Return (x, y) of the center of cell containing provided text 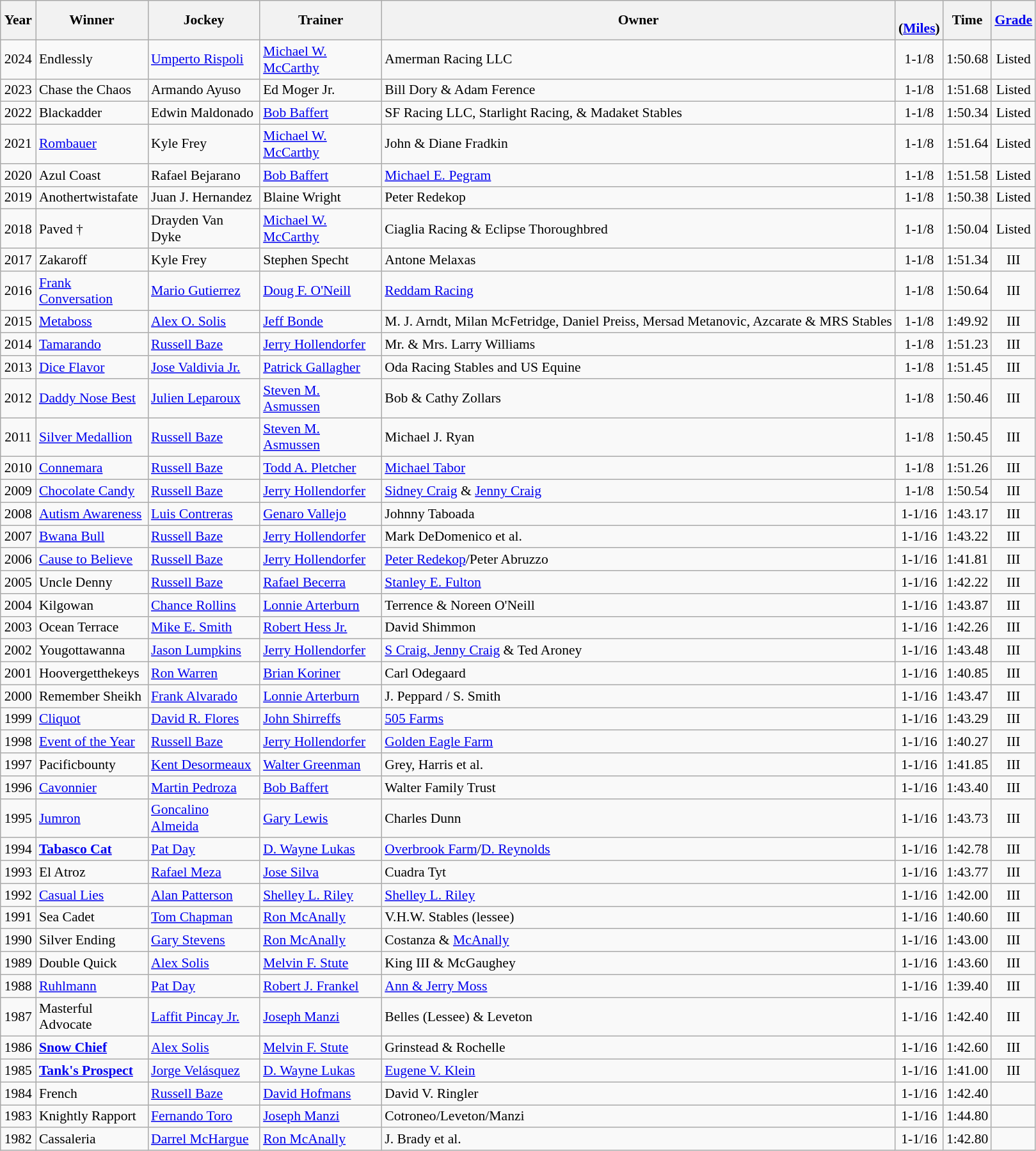
Todd A. Pletcher (321, 468)
(Miles) (919, 20)
1986 (18, 1048)
Autism Awareness (92, 514)
Doug F. O'Neill (321, 290)
Cuadra Tyt (639, 872)
Zakaroff (92, 260)
1997 (18, 765)
1992 (18, 895)
SF Racing LLC, Starlight Racing, & Madaket Stables (639, 113)
Paved † (92, 229)
Silver Ending (92, 941)
1:51.34 (968, 260)
1:50.45 (968, 438)
2023 (18, 90)
1:40.60 (968, 917)
Jockey (203, 20)
Oda Racing Stables and US Equine (639, 367)
Tamarando (92, 345)
Chocolate Candy (92, 491)
Mr. & Mrs. Larry Williams (639, 345)
Carl Odegaard (639, 674)
2006 (18, 560)
1:49.92 (968, 322)
Alex O. Solis (203, 322)
Fernando Toro (203, 1116)
Jeff Bonde (321, 322)
Juan J. Hernandez (203, 198)
Kilgowan (92, 605)
Mark DeDomenico et al. (639, 537)
Michael Tabor (639, 468)
1:42.78 (968, 850)
Ruhlmann (92, 986)
1:43.48 (968, 651)
Grinstead & Rochelle (639, 1048)
Laffit Pincay Jr. (203, 1017)
Overbrook Farm/D. Reynolds (639, 850)
Azul Coast (92, 175)
1:43.47 (968, 696)
Snow Chief (92, 1048)
1:50.38 (968, 198)
Tabasco Cat (92, 850)
Michael J. Ryan (639, 438)
Frank Conversation (92, 290)
2009 (18, 491)
Blaine Wright (321, 198)
David R. Flores (203, 719)
Robert J. Frankel (321, 986)
King III & McGaughey (639, 964)
Pacificbounty (92, 765)
J. Brady et al. (639, 1139)
Jose Valdivia Jr. (203, 367)
1:44.80 (968, 1116)
2012 (18, 398)
David V. Ringler (639, 1093)
2019 (18, 198)
S Craig, Jenny Craig & Ted Aroney (639, 651)
Cause to Believe (92, 560)
Bwana Bull (92, 537)
2017 (18, 260)
Rafael Becerra (321, 582)
Cassaleria (92, 1139)
Anothertwistafate (92, 198)
Chase the Chaos (92, 90)
M. J. Arndt, Milan McFetridge, Daniel Preiss, Mersad Metanovic, Azcarate & MRS Stables (639, 322)
1:43.00 (968, 941)
1:51.68 (968, 90)
Reddam Racing (639, 290)
2022 (18, 113)
1995 (18, 818)
1988 (18, 986)
Frank Alvarado (203, 696)
1:51.23 (968, 345)
Grey, Harris et al. (639, 765)
Double Quick (92, 964)
Trainer (321, 20)
Charles Dunn (639, 818)
2000 (18, 696)
1:40.27 (968, 742)
Cliquot (92, 719)
1:42.80 (968, 1139)
2016 (18, 290)
Drayden Van Dyke (203, 229)
1985 (18, 1071)
Cavonnier (92, 788)
1:50.04 (968, 229)
2007 (18, 537)
1998 (18, 742)
Rafael Bejarano (203, 175)
Umperto Rispoli (203, 59)
1:51.64 (968, 145)
2003 (18, 628)
Terrence & Noreen O'Neill (639, 605)
2004 (18, 605)
1983 (18, 1116)
Kent Desormeaux (203, 765)
Amerman Racing LLC (639, 59)
Stephen Specht (321, 260)
Tom Chapman (203, 917)
1:43.73 (968, 818)
2008 (18, 514)
Ann & Jerry Moss (639, 986)
Walter Greenman (321, 765)
Endlessly (92, 59)
1:43.40 (968, 788)
1:42.60 (968, 1048)
Gary Lewis (321, 818)
1999 (18, 719)
Darrel McHargue (203, 1139)
Year (18, 20)
Walter Family Trust (639, 788)
2011 (18, 438)
J. Peppard / S. Smith (639, 696)
Ed Moger Jr. (321, 90)
Jason Lumpkins (203, 651)
1:50.68 (968, 59)
Blackadder (92, 113)
V.H.W. Stables (lessee) (639, 917)
2015 (18, 322)
Ron Warren (203, 674)
Event of the Year (92, 742)
1:42.00 (968, 895)
1:50.54 (968, 491)
2021 (18, 145)
Winner (92, 20)
David Hofmans (321, 1093)
1990 (18, 941)
Sea Cadet (92, 917)
Bob & Cathy Zollars (639, 398)
Patrick Gallagher (321, 367)
Ciaglia Racing & Eclipse Thoroughbred (639, 229)
2002 (18, 651)
El Atroz (92, 872)
1:50.64 (968, 290)
2001 (18, 674)
Genaro Vallejo (321, 514)
Jorge Velásquez (203, 1071)
Tank's Prospect (92, 1071)
Goncalino Almeida (203, 818)
1:39.40 (968, 986)
Bill Dory & Adam Ference (639, 90)
Jumron (92, 818)
2024 (18, 59)
1:42.22 (968, 582)
Cotroneo/Leveton/Manzi (639, 1116)
Connemara (92, 468)
1:50.34 (968, 113)
Owner (639, 20)
1:50.46 (968, 398)
Rombauer (92, 145)
Jose Silva (321, 872)
1:43.60 (968, 964)
1987 (18, 1017)
Michael E. Pegram (639, 175)
Peter Redekop (639, 198)
1:51.45 (968, 367)
Rafael Meza (203, 872)
Gary Stevens (203, 941)
1:40.85 (968, 674)
2020 (18, 175)
Uncle Denny (92, 582)
Ocean Terrace (92, 628)
Yougottawanna (92, 651)
Golden Eagle Farm (639, 742)
Alan Patterson (203, 895)
Dice Flavor (92, 367)
Daddy Nose Best (92, 398)
Peter Redekop/Peter Abruzzo (639, 560)
1982 (18, 1139)
Stanley E. Fulton (639, 582)
2018 (18, 229)
John Shirreffs (321, 719)
505 Farms (639, 719)
Armando Ayuso (203, 90)
1:43.22 (968, 537)
1:43.87 (968, 605)
2014 (18, 345)
1:41.00 (968, 1071)
Hoovergetthekeys (92, 674)
2010 (18, 468)
Mario Gutierrez (203, 290)
Masterful Advocate (92, 1017)
Remember Sheikh (92, 696)
Antone Melaxas (639, 260)
Brian Koriner (321, 674)
Mike E. Smith (203, 628)
Costanza & McAnally (639, 941)
2005 (18, 582)
1984 (18, 1093)
Knightly Rapport (92, 1116)
Edwin Maldonado (203, 113)
1:51.58 (968, 175)
Julien Leparoux (203, 398)
John & Diane Fradkin (639, 145)
Chance Rollins (203, 605)
Belles (Lessee) & Leveton (639, 1017)
Metaboss (92, 322)
1996 (18, 788)
French (92, 1093)
Johnny Taboada (639, 514)
Martin Pedroza (203, 788)
1:43.77 (968, 872)
1:43.29 (968, 719)
Sidney Craig & Jenny Craig (639, 491)
Robert Hess Jr. (321, 628)
Time (968, 20)
Grade (1014, 20)
1994 (18, 850)
1989 (18, 964)
1:43.17 (968, 514)
1:41.81 (968, 560)
1:41.85 (968, 765)
1991 (18, 917)
1993 (18, 872)
David Shimmon (639, 628)
2013 (18, 367)
Eugene V. Klein (639, 1071)
Silver Medallion (92, 438)
1:51.26 (968, 468)
1:42.26 (968, 628)
Casual Lies (92, 895)
Luis Contreras (203, 514)
